Pinpoint the cell where the given text exists, returning its (x, y) midpoint coordinate. 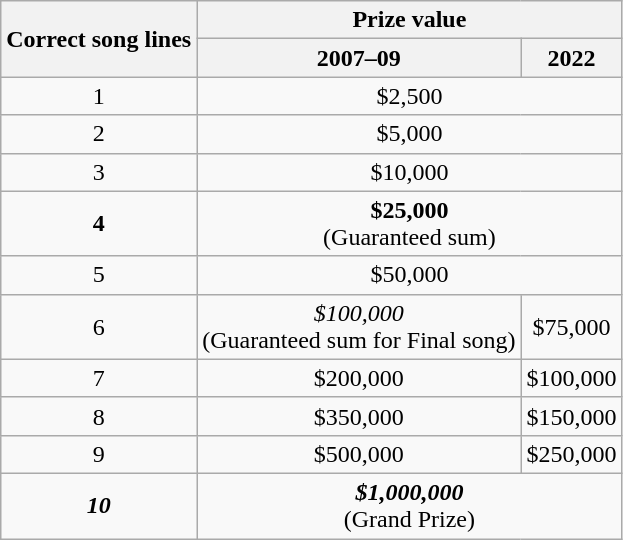
1 (99, 96)
10 (99, 506)
$10,000 (410, 172)
$250,000 (572, 454)
$500,000 (359, 454)
$50,000 (410, 275)
7 (99, 378)
8 (99, 416)
2 (99, 134)
3 (99, 172)
9 (99, 454)
Correct song lines (99, 39)
$5,000 (410, 134)
$350,000 (359, 416)
$100,000(Guaranteed sum for Final song) (359, 326)
4 (99, 224)
$100,000 (572, 378)
$2,500 (410, 96)
2022 (572, 58)
2007–09 (359, 58)
$75,000 (572, 326)
$200,000 (359, 378)
Prize value (410, 20)
$1,000,000(Grand Prize) (410, 506)
$25,000(Guaranteed sum) (410, 224)
5 (99, 275)
6 (99, 326)
$150,000 (572, 416)
